Find where the given text appears and provide that cell's center as (x, y) coordinate. 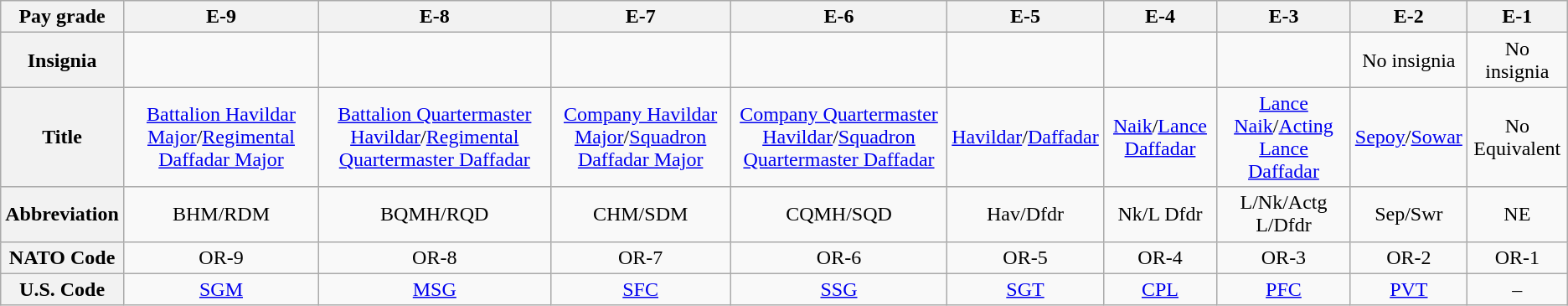
E-5 (1025, 17)
L/Nk/Actg L/Dfdr (1284, 215)
PVT (1409, 289)
No Equivalent (1517, 137)
E-2 (1409, 17)
E-7 (640, 17)
– (1517, 289)
SSG (838, 289)
BQMH/RQD (435, 215)
OR-8 (435, 257)
SGT (1025, 289)
Company Havildar Major/Squadron Daffadar Major (640, 137)
CPL (1159, 289)
U.S. Code (62, 289)
E-3 (1284, 17)
E-4 (1159, 17)
Battalion Quartermaster Havildar/Regimental Quartermaster Daffadar (435, 137)
OR-2 (1409, 257)
OR-3 (1284, 257)
CQMH/SQD (838, 215)
Insignia (62, 60)
SFC (640, 289)
E-6 (838, 17)
Abbreviation (62, 215)
Havildar/Daffadar (1025, 137)
SGM (221, 289)
Battalion Havildar Major/Regimental Daffadar Major (221, 137)
OR-4 (1159, 257)
CHM/SDM (640, 215)
MSG (435, 289)
OR-6 (838, 257)
E-1 (1517, 17)
OR-9 (221, 257)
Nk/L Dfdr (1159, 215)
NATO Code (62, 257)
Pay grade (62, 17)
Naik/Lance Daffadar (1159, 137)
E-8 (435, 17)
NE (1517, 215)
OR-7 (640, 257)
PFC (1284, 289)
Title (62, 137)
OR-1 (1517, 257)
Hav/Dfdr (1025, 215)
Company Quartermaster Havildar/Squadron Quartermaster Daffadar (838, 137)
Lance Naik/Acting Lance Daffadar (1284, 137)
BHM/RDM (221, 215)
OR-5 (1025, 257)
E-9 (221, 17)
Sepoy/Sowar (1409, 137)
Sep/Swr (1409, 215)
